Identify which cell holds the provided text, then report its [X, Y] central coordinate. 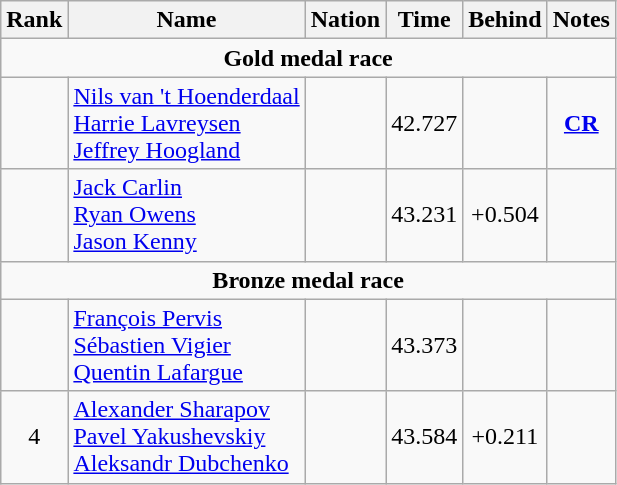
Nation [345, 20]
Notes [581, 20]
4 [34, 437]
CR [581, 123]
43.373 [424, 345]
Alexander SharapovPavel YakushevskiyAleksandr Dubchenko [186, 437]
Nils van 't HoenderdaalHarrie LavreysenJeffrey Hoogland [186, 123]
43.231 [424, 215]
Time [424, 20]
Behind [505, 20]
François PervisSébastien VigierQuentin Lafargue [186, 345]
+0.504 [505, 215]
Gold medal race [308, 58]
43.584 [424, 437]
Jack CarlinRyan OwensJason Kenny [186, 215]
Rank [34, 20]
42.727 [424, 123]
Name [186, 20]
+0.211 [505, 437]
Bronze medal race [308, 280]
